Find where the given text appears and provide that cell's center as (x, y) coordinate. 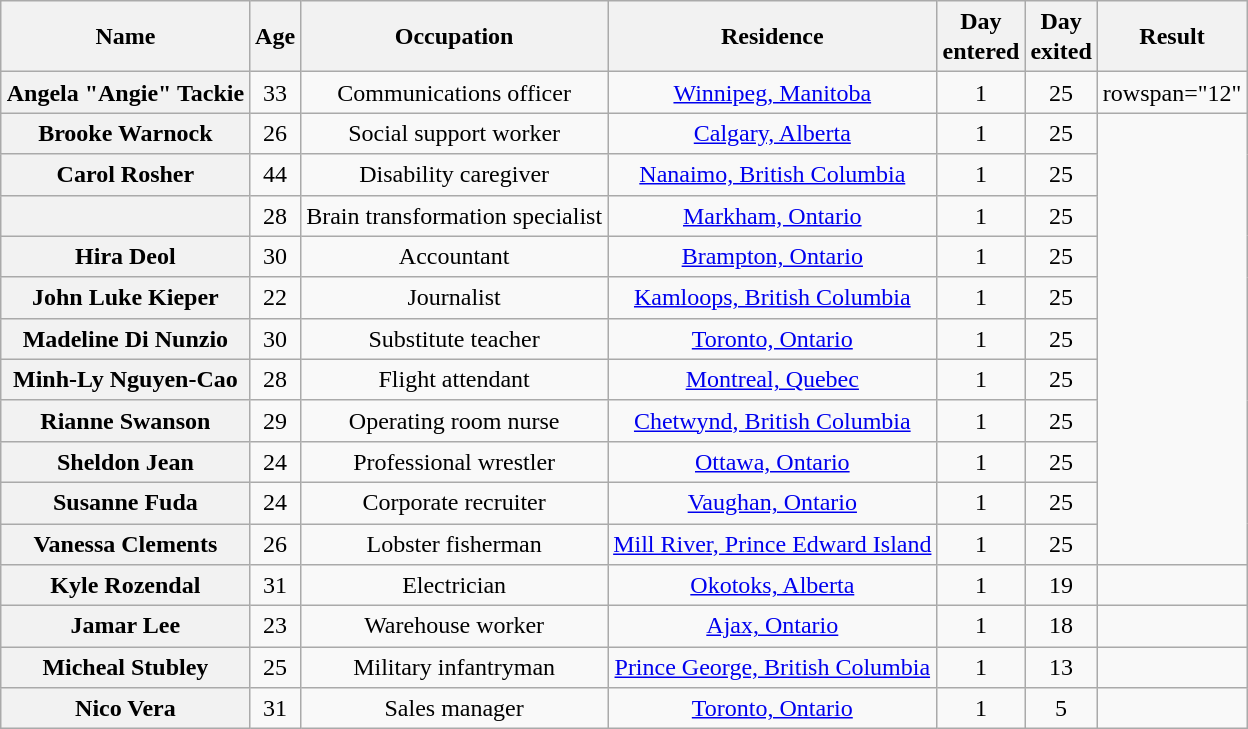
Prince George, British Columbia (772, 668)
Brampton, Ontario (772, 256)
Flight attendant (454, 380)
Jamar Lee (125, 626)
Kamloops, British Columbia (772, 298)
Okotoks, Alberta (772, 586)
Hira Deol (125, 256)
Susanne Fuda (125, 502)
Vanessa Clements (125, 544)
Disability caregiver (454, 174)
Electrician (454, 586)
29 (276, 420)
Kyle Rozendal (125, 586)
Lobster fisherman (454, 544)
Name (125, 36)
Residence (772, 36)
33 (276, 92)
Journalist (454, 298)
Micheal Stubley (125, 668)
Occupation (454, 36)
Dayexited (1061, 36)
Corporate recruiter (454, 502)
Age (276, 36)
Chetwynd, British Columbia (772, 420)
Sales manager (454, 708)
Brain transformation specialist (454, 216)
Minh-Ly Nguyen-Cao (125, 380)
Madeline Di Nunzio (125, 338)
Communications officer (454, 92)
44 (276, 174)
Result (1172, 36)
Military infantryman (454, 668)
Ottawa, Ontario (772, 462)
Nico Vera (125, 708)
Vaughan, Ontario (772, 502)
Warehouse worker (454, 626)
Nanaimo, British Columbia (772, 174)
Social support worker (454, 134)
Dayentered (981, 36)
Substitute teacher (454, 338)
Brooke Warnock (125, 134)
Montreal, Quebec (772, 380)
Accountant (454, 256)
Carol Rosher (125, 174)
Calgary, Alberta (772, 134)
Professional wrestler (454, 462)
Rianne Swanson (125, 420)
John Luke Kieper (125, 298)
22 (276, 298)
Markham, Ontario (772, 216)
Operating room nurse (454, 420)
Mill River, Prince Edward Island (772, 544)
Winnipeg, Manitoba (772, 92)
rowspan="12" (1172, 92)
23 (276, 626)
Angela "Angie" Tackie (125, 92)
Sheldon Jean (125, 462)
18 (1061, 626)
13 (1061, 668)
5 (1061, 708)
19 (1061, 586)
Ajax, Ontario (772, 626)
